Return the [x, y] coordinate for the center point of the cell that contains the specified text.  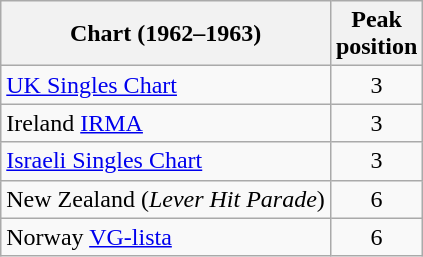
Peakposition [376, 34]
Israeli Singles Chart [166, 161]
Ireland IRMA [166, 123]
Norway VG-lista [166, 237]
Chart (1962–1963) [166, 34]
New Zealand (Lever Hit Parade) [166, 199]
UK Singles Chart [166, 85]
